Find where the given text appears and provide that cell's center as [X, Y] coordinate. 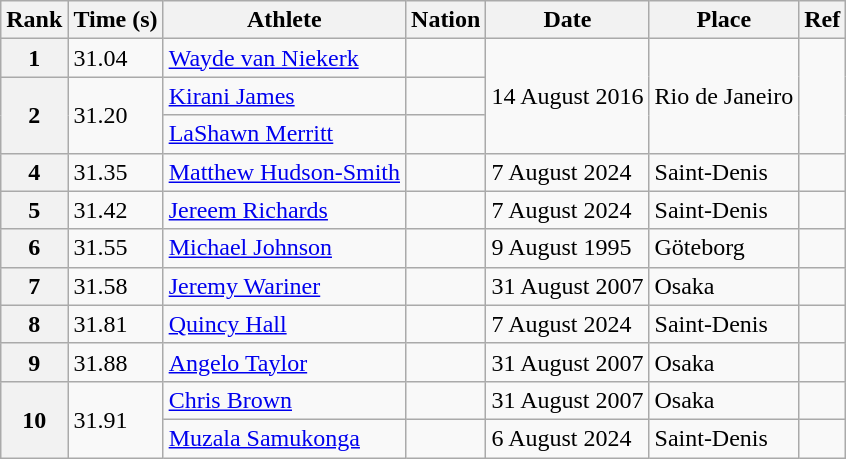
Göteborg [724, 248]
31.04 [116, 58]
5 [34, 210]
6 August 2024 [568, 438]
Angelo Taylor [284, 362]
2 [34, 115]
4 [34, 172]
Chris Brown [284, 400]
Rank [34, 20]
31.20 [116, 115]
Michael Johnson [284, 248]
31.42 [116, 210]
1 [34, 58]
Time (s) [116, 20]
31.58 [116, 286]
7 [34, 286]
9 [34, 362]
Rio de Janeiro [724, 96]
8 [34, 324]
10 [34, 419]
Athlete [284, 20]
Jeremy Wariner [284, 286]
Jereem Richards [284, 210]
Quincy Hall [284, 324]
6 [34, 248]
Place [724, 20]
Matthew Hudson-Smith [284, 172]
14 August 2016 [568, 96]
31.81 [116, 324]
31.91 [116, 419]
Ref [822, 20]
31.88 [116, 362]
9 August 1995 [568, 248]
Nation [446, 20]
Date [568, 20]
Kirani James [284, 96]
31.55 [116, 248]
Muzala Samukonga [284, 438]
31.35 [116, 172]
Wayde van Niekerk [284, 58]
LaShawn Merritt [284, 134]
